Output the (X, Y) coordinate of the center of the cell containing the given text.  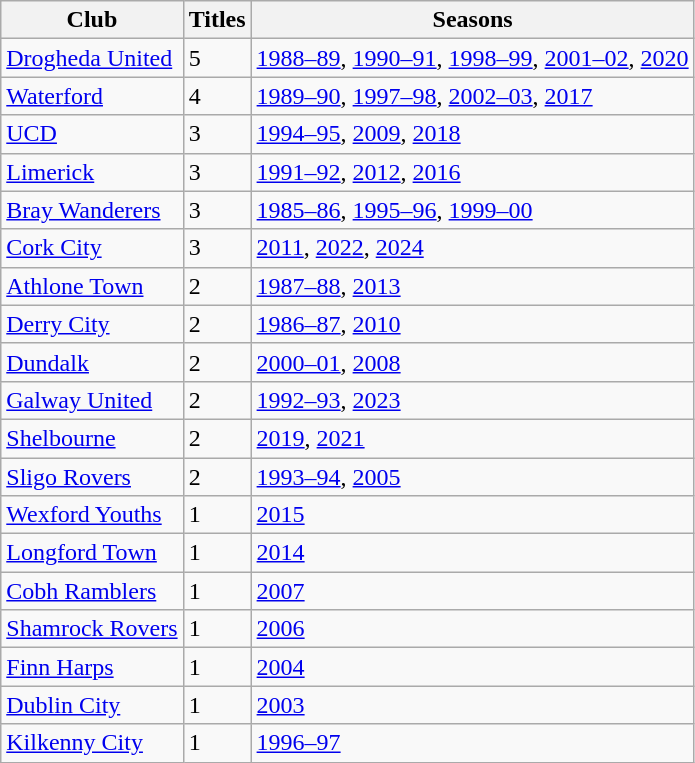
Drogheda United (92, 58)
1987–88, 2013 (472, 286)
Longford Town (92, 553)
2014 (472, 553)
Athlone Town (92, 286)
Titles (217, 20)
Cobh Ramblers (92, 591)
Finn Harps (92, 667)
Shelbourne (92, 438)
2015 (472, 515)
Sligo Rovers (92, 477)
1988–89, 1990–91, 1998–99, 2001–02, 2020 (472, 58)
Cork City (92, 248)
1989–90, 1997–98, 2002–03, 2017 (472, 96)
Kilkenny City (92, 743)
4 (217, 96)
1985–86, 1995–96, 1999–00 (472, 210)
1991–92, 2012, 2016 (472, 172)
Dublin City (92, 705)
1992–93, 2023 (472, 400)
Wexford Youths (92, 515)
5 (217, 58)
1993–94, 2005 (472, 477)
2007 (472, 591)
Shamrock Rovers (92, 629)
1994–95, 2009, 2018 (472, 134)
UCD (92, 134)
1986–87, 2010 (472, 324)
2003 (472, 705)
2011, 2022, 2024 (472, 248)
Galway United (92, 400)
Dundalk (92, 362)
2019, 2021 (472, 438)
Limerick (92, 172)
Club (92, 20)
2000–01, 2008 (472, 362)
2004 (472, 667)
Waterford (92, 96)
Seasons (472, 20)
2006 (472, 629)
Derry City (92, 324)
1996–97 (472, 743)
Bray Wanderers (92, 210)
